Return [X, Y] of the center of cell containing provided text 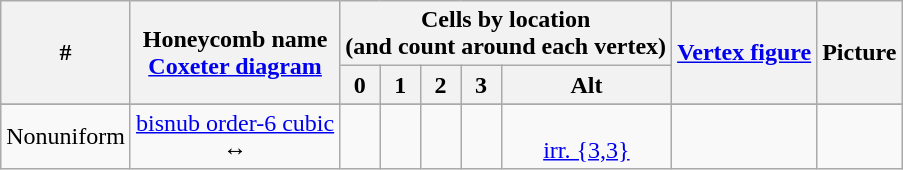
Nonuniform [66, 136]
# [66, 52]
0 [360, 85]
Picture [860, 52]
bisnub order-6 cubic ↔ [234, 136]
Alt [586, 85]
Vertex figure [744, 52]
1 [400, 85]
Cells by location(and count around each vertex) [506, 34]
2 [440, 85]
irr. {3,3} [586, 136]
3 [481, 85]
Honeycomb nameCoxeter diagram [234, 52]
